From the cell containing the given text, extract its center point as [X, Y] coordinate. 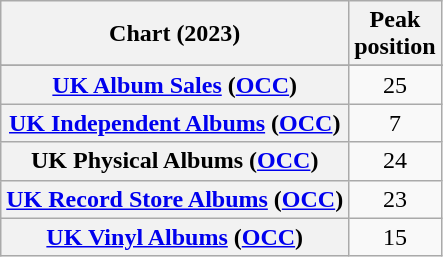
UK Independent Albums (OCC) [175, 123]
7 [395, 123]
25 [395, 85]
UK Album Sales (OCC) [175, 85]
15 [395, 237]
Chart (2023) [175, 34]
UK Record Store Albums (OCC) [175, 199]
UK Physical Albums (OCC) [175, 161]
23 [395, 199]
UK Vinyl Albums (OCC) [175, 237]
Peakposition [395, 34]
24 [395, 161]
